Find where the given text appears and provide that cell's center as (X, Y) coordinate. 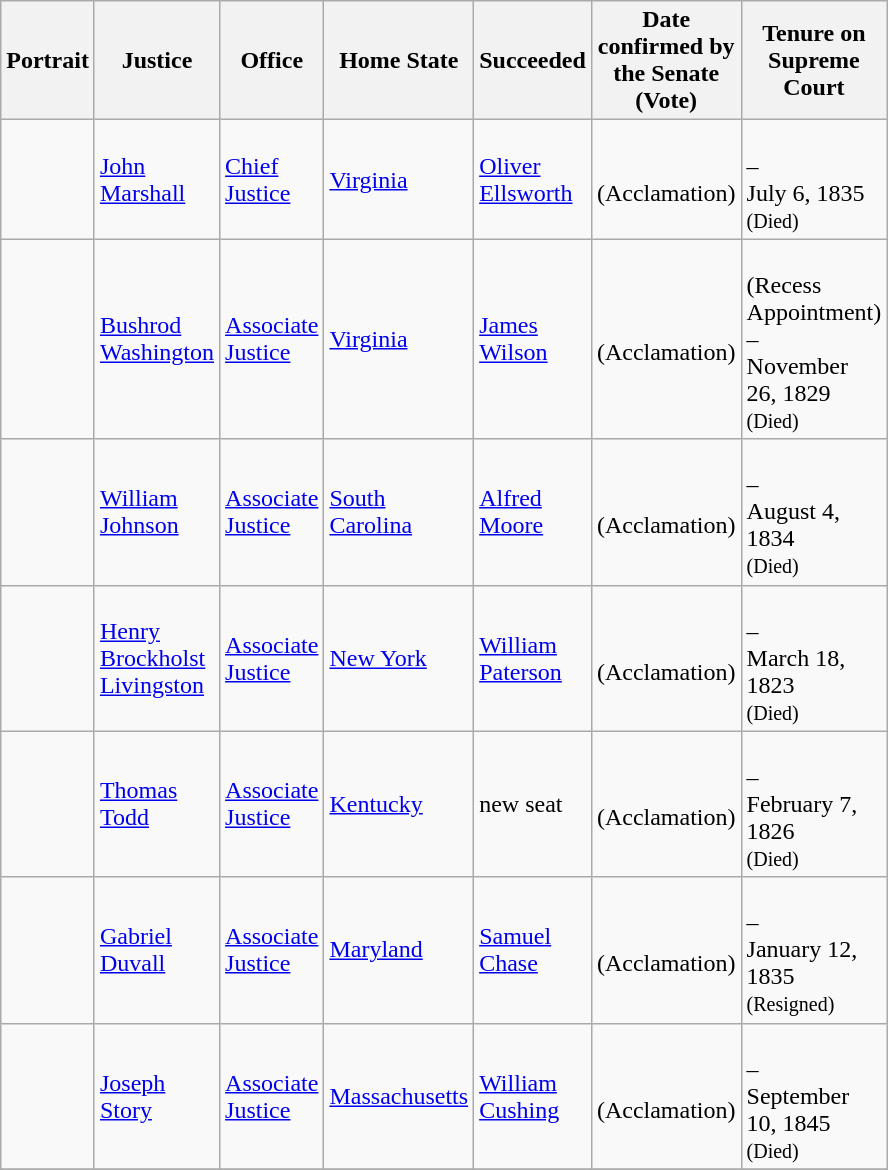
John Marshall (156, 180)
Date confirmed by the Senate(Vote) (666, 60)
Massachusetts (399, 1096)
Office (272, 60)
new seat (533, 804)
–March 18, 1823(Died) (814, 658)
Thomas Todd (156, 804)
James Wilson (533, 339)
Portrait (48, 60)
New York (399, 658)
William Cushing (533, 1096)
–January 12, 1835(Resigned) (814, 950)
–August 4, 1834(Died) (814, 512)
Oliver Ellsworth (533, 180)
Alfred Moore (533, 512)
William Johnson (156, 512)
South Carolina (399, 512)
William Paterson (533, 658)
Home State (399, 60)
Justice (156, 60)
(Recess Appointment)–November 26, 1829(Died) (814, 339)
–February 7, 1826(Died) (814, 804)
Samuel Chase (533, 950)
Joseph Story (156, 1096)
Tenure on Supreme Court (814, 60)
–July 6, 1835(Died) (814, 180)
Bushrod Washington (156, 339)
Gabriel Duvall (156, 950)
Maryland (399, 950)
Succeeded (533, 60)
Kentucky (399, 804)
Chief Justice (272, 180)
–September 10, 1845(Died) (814, 1096)
Henry Brockholst Livingston (156, 658)
